Locate the cell with the specified text and output its [x, y] center coordinate. 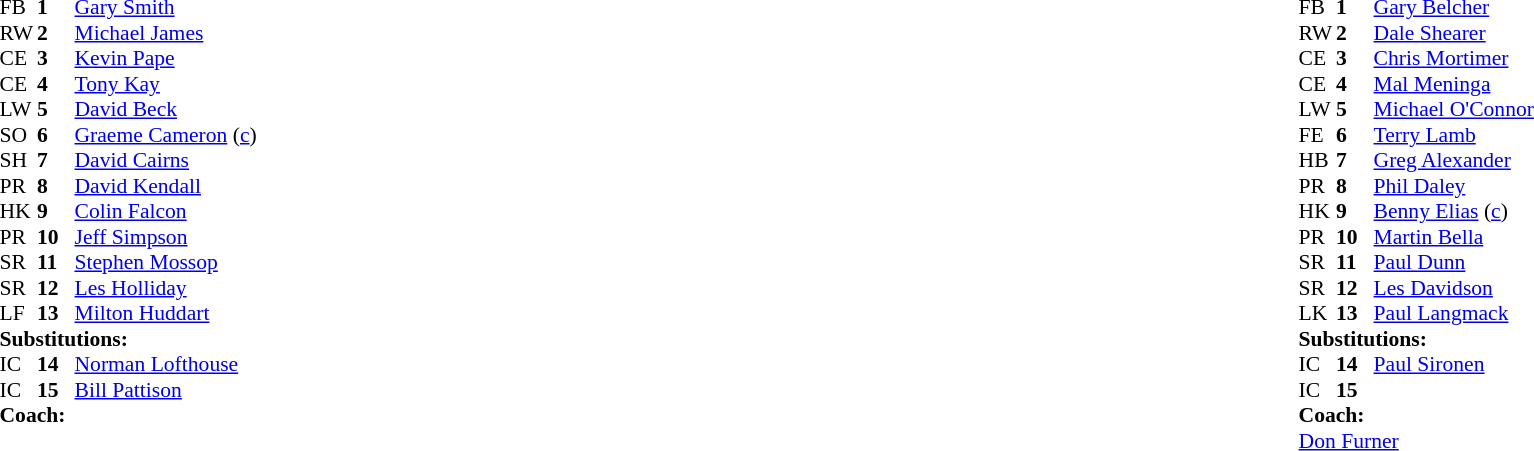
Terry Lamb [1454, 135]
HB [1318, 161]
Benny Elias (c) [1454, 211]
Mal Meninga [1454, 84]
David Kendall [165, 186]
Chris Mortimer [1454, 59]
Colin Falcon [165, 211]
LK [1318, 313]
Les Holliday [165, 288]
Milton Huddart [165, 313]
Norman Lofthouse [165, 365]
Michael O'Connor [1454, 109]
Dale Shearer [1454, 33]
SH [19, 161]
Stephen Mossop [165, 263]
Paul Sironen [1454, 365]
Graeme Cameron (c) [165, 135]
Paul Dunn [1454, 263]
David Beck [165, 109]
Michael James [165, 33]
Kevin Pape [165, 59]
LF [19, 313]
Phil Daley [1454, 186]
Tony Kay [165, 84]
Martin Bella [1454, 237]
David Cairns [165, 161]
Jeff Simpson [165, 237]
Greg Alexander [1454, 161]
Paul Langmack [1454, 313]
FE [1318, 135]
Les Davidson [1454, 288]
SO [19, 135]
Bill Pattison [165, 390]
